From the cell containing the given text, extract its center point as (X, Y) coordinate. 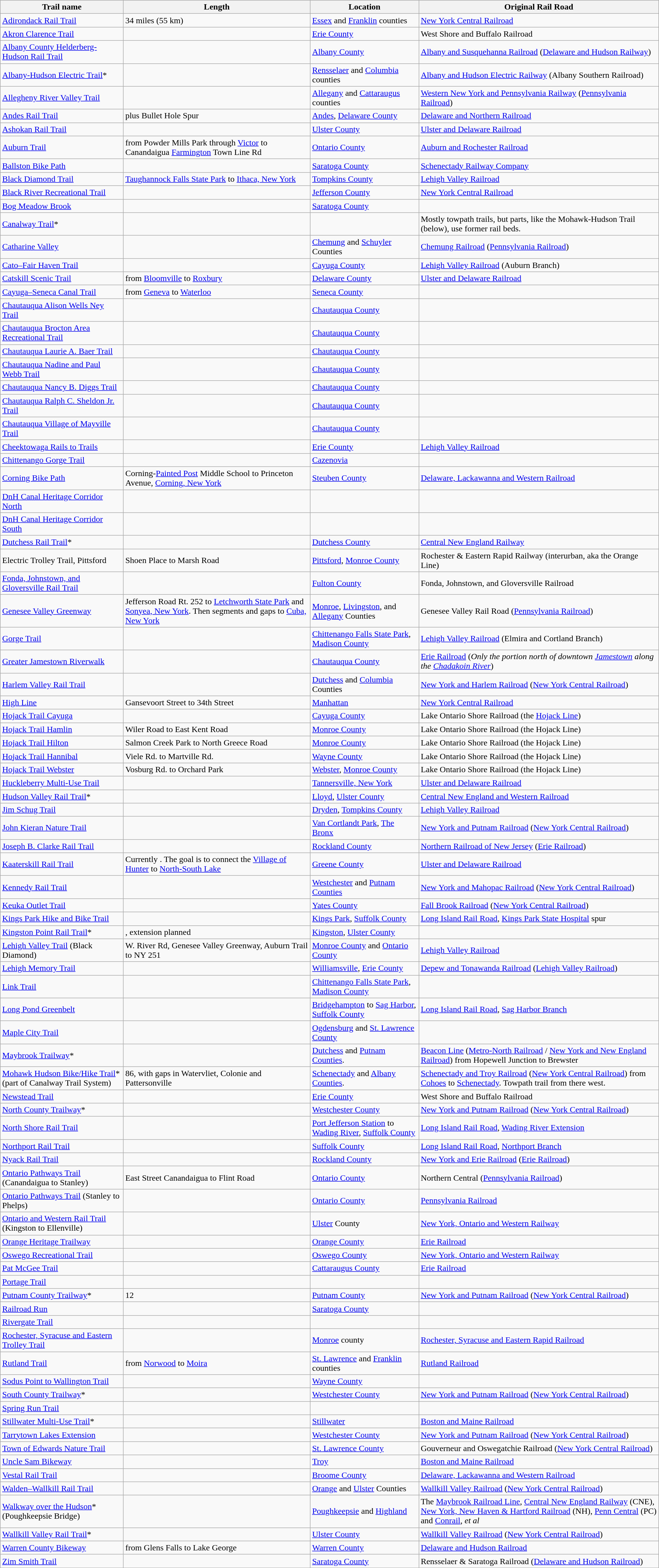
Putnam County Trailway* (62, 1295)
Warren County Bikeway (62, 1548)
Corning-Painted Post Middle School to Princeton Avenue, Corning, New York (217, 478)
Bog Meadow Brook (62, 206)
Fall Brook Railroad (New York Central Railroad) (539, 905)
Adirondack Rail Trail (62, 20)
Chautauqua Ralph C. Sheldon Jr. Trail (62, 406)
Pittsford, Monroe County (364, 561)
Long Island Rail Road, Northport Branch (539, 1146)
Van Cortlandt Park, The Bronx (364, 828)
Uncle Sam Bikeway (62, 1462)
Cayuga–Seneca Canal Trail (62, 292)
Link Trail (62, 987)
Allegany and Cattaraugus counties (364, 98)
Monroe County and Ontario County (364, 950)
Long Island Rail Road, Kings Park State Hospital spur (539, 919)
New York and Erie Railroad (Erie Railroad) (539, 1160)
New York and Mahopac Railroad (New York Central Railroad) (539, 887)
South County Trailway* (62, 1395)
Albany-Hudson Electric Trail* (62, 75)
Albany County Helderberg-Hudson Rail Trail (62, 52)
Genesee Valley Rail Road (Pennsylvania Railroad) (539, 611)
Chautauqua Nancy B. Diggs Trail (62, 387)
Oswego Recreational Trail (62, 1255)
Ashokan Rail Trail (62, 129)
Albany and Susquehanna Railroad (Delaware and Hudson Railway) (539, 52)
Vosburg Rd. to Orchard Park (217, 769)
Monroe, Livingston, and Allegany Counties (364, 611)
Chautauqua Laurie A. Baer Trail (62, 351)
Kennedy Rail Trail (62, 887)
Cato–Fair Haven Trail (62, 265)
W. River Rd, Genesee Valley Greenway, Auburn Trail to NY 251 (217, 950)
Dryden, Tompkins County (364, 810)
Fulton County (364, 583)
Walden–Wallkill Rail Trail (62, 1488)
Schenectady Railway Company (539, 165)
Walkway over the Hudson* (Poughkeepsie Bridge) (62, 1511)
Newstead Trail (62, 1096)
Albany County (364, 52)
Dutchess County (364, 542)
Portage Trail (62, 1282)
Zim Smith Trail (62, 1561)
Chautauqua Alison Wells Ney Trail (62, 310)
St. Lawrence County (364, 1448)
Currently . The goal is to connect the Village of Hunter to North-South Lake (217, 864)
34 miles (55 km) (217, 20)
Nyack Rail Trail (62, 1160)
DnH Canal Heritage Corridor South (62, 524)
Electric Trolley Trail, Pittsford (62, 561)
, extension planned (217, 932)
Williamsville, Erie County (364, 968)
Steuben County (364, 478)
Stillwater Multi-Use Trail* (62, 1422)
Chemung Railroad (Pennsylvania Railroad) (539, 247)
Erie Railroad (Only the portion north of downtown Jamestown along the Chadakoin River) (539, 661)
Albany and Hudson Electric Railway (Albany Southern Railroad) (539, 75)
Kaaterskill Rail Trail (62, 864)
Northport Rail Trail (62, 1146)
Bridgehampton to Sag Harbor, Suffolk County (364, 1009)
Delaware County (364, 279)
Catharine Valley (62, 247)
Manhattan (364, 702)
Rutland Trail (62, 1363)
Mohawk Hudson Bike/Hike Trail* (part of Canalway Trail System) (62, 1078)
New York and Harlem Railroad (New York Central Railroad) (539, 685)
Troy (364, 1462)
Delaware and Northern Railroad (539, 116)
John Kieran Nature Trail (62, 828)
Orange Heritage Trailway (62, 1242)
Viele Rd. to Martville Rd. (217, 756)
Seneca County (364, 292)
Gouverneur and Oswegatchie Railroad (New York Central Railroad) (539, 1448)
Monroe county (364, 1340)
Kingston, Ulster County (364, 932)
Oswego County (364, 1255)
Stillwater (364, 1422)
Depew and Tonawanda Railroad (Lehigh Valley Railroad) (539, 968)
Westchester and Putnam Counties (364, 887)
Hojack Trail Hilton (62, 743)
Lloyd, Ulster County (364, 796)
Black Diamond Trail (62, 179)
Lehigh Memory Trail (62, 968)
Fonda, Johnstown, and Gloversville Rail Trail (62, 583)
Schenectady and Troy Railroad (New York Central Railroad) from Cohoes to Schenectady. Towpath trail from there west. (539, 1078)
Pennsylvania Railroad (539, 1201)
Catskill Scenic Trail (62, 279)
Cheektowaga Rails to Trails (62, 446)
Auburn and Rochester Railroad (539, 147)
Spring Run Trail (62, 1408)
Corning Bike Path (62, 478)
Hojack Trail Hamlin (62, 729)
Dutchess Rail Trail* (62, 542)
Ontario and Western Rail Trail (Kingston to Ellenville) (62, 1223)
Tarrytown Lakes Extension (62, 1435)
Hojack Trail Webster (62, 769)
Vestal Rail Trail (62, 1475)
Beacon Line (Metro-North Railroad / New York and New England Railroad) from Hopewell Junction to Brewster (539, 1055)
Warren County (364, 1548)
Essex and Franklin counties (364, 20)
Orange County (364, 1242)
Trail name (62, 7)
from Norwood to Moira (217, 1363)
Maybrook Trailway* (62, 1055)
Hojack Trail Hannibal (62, 756)
Chemung and Schuyler Counties (364, 247)
Orange and Ulster Counties (364, 1488)
Chautauqua Village of Mayville Trail (62, 428)
Kings Park Hike and Bike Trail (62, 919)
Joseph B. Clarke Rail Trail (62, 846)
Jefferson Road Rt. 252 to Letchworth State Park and Sonyea, New York. Then segments and gaps to Cuba, New York (217, 611)
Rivergate Trail (62, 1322)
Auburn Trail (62, 147)
Kingston Point Rail Trail* (62, 932)
Greene County (364, 864)
DnH Canal Heritage Corridor North (62, 501)
Railroad Run (62, 1308)
Cazenovia (364, 460)
Rensselaer and Columbia counties (364, 75)
Tannersville, New York (364, 783)
Ontario Pathways Trail (Stanley to Phelps) (62, 1201)
Cattaraugus County (364, 1268)
Lehigh Valley Railroad (Elmira and Cortland Branch) (539, 639)
Rochester, Syracuse and Eastern Rapid Railroad (539, 1340)
Hojack Trail Cayuga (62, 716)
plus Bullet Hole Spur (217, 116)
Salmon Creek Park to North Greece Road (217, 743)
Wiler Road to East Kent Road (217, 729)
Dutchess and Columbia Counties (364, 685)
Ontario Pathways Trail (Canandaigua to Stanley) (62, 1177)
Greater Jamestown Riverwalk (62, 661)
Gorge Trail (62, 639)
Lehigh Valley Railroad (Auburn Branch) (539, 265)
Northern Railroad of New Jersey (Erie Railroad) (539, 846)
Allegheny River Valley Trail (62, 98)
Ballston Bike Path (62, 165)
Andes Rail Trail (62, 116)
Suffolk County (364, 1146)
Original Rail Road (539, 7)
Poughkeepsie and Highland (364, 1511)
Rochester, Syracuse and Eastern Trolley Trail (62, 1340)
Long Island Rail Road, Wading River Extension (539, 1128)
Maple City Trail (62, 1032)
Delaware and Hudson Railroad (539, 1548)
Broome County (364, 1475)
Jefferson County (364, 192)
Schenectady and Albany Counties. (364, 1078)
North County Trailway* (62, 1110)
12 (217, 1295)
Putnam County (364, 1295)
from Bloomville to Roxbury (217, 279)
Pat McGee Trail (62, 1268)
Hudson Valley Rail Trail* (62, 796)
Northern Central (Pennsylvania Railroad) (539, 1177)
from Powder Mills Park through Victor to Canandaigua Farmington Town Line Rd (217, 147)
Yates County (364, 905)
Gansevoort Street to 34th Street (217, 702)
from Geneva to Waterloo (217, 292)
Taughannock Falls State Park to Ithaca, New York (217, 179)
Chautauqua Nadine and Paul Webb Trail (62, 369)
Shoen Place to Marsh Road (217, 561)
Length (217, 7)
Wallkill Valley Rail Trail* (62, 1534)
Port Jefferson Station to Wading River, Suffolk County (364, 1128)
Long Island Rail Road, Sag Harbor Branch (539, 1009)
St. Lawrence and Franklin counties (364, 1363)
Fonda, Johnstown, and Gloversville Railroad (539, 583)
Mostly towpath trails, but parts, like the Mohawk-Hudson Trail (below), use former rail beds. (539, 224)
86, with gaps in Watervliet, Colonie and Pattersonville (217, 1078)
Black River Recreational Trail (62, 192)
Rensselaer & Saratoga Railroad (Delaware and Hudson Railroad) (539, 1561)
Canalway Trail* (62, 224)
Tompkins County (364, 179)
Long Pond Greenbelt (62, 1009)
Jim Schug Trail (62, 810)
Rutland Railroad (539, 1363)
Ogdensburg and St. Lawrence County (364, 1032)
Andes, Delaware County (364, 116)
Central New England and Western Railroad (539, 796)
North Shore Rail Trail (62, 1128)
Chautauqua Brocton Area Recreational Trail (62, 333)
Location (364, 7)
Town of Edwards Nature Trail (62, 1448)
Central New England Railway (539, 542)
Harlem Valley Rail Trail (62, 685)
Sodus Point to Wallington Trail (62, 1381)
Lehigh Valley Trail (Black Diamond) (62, 950)
Huckleberry Multi-Use Trail (62, 783)
Western New York and Pennsylvania Railway (Pennsylvania Railroad) (539, 98)
Rochester & Eastern Rapid Railway (interurban, aka the Orange Line) (539, 561)
East Street Canandaigua to Flint Road (217, 1177)
Dutchess and Putnam Counties. (364, 1055)
Genesee Valley Greenway (62, 611)
The Maybrook Railroad Line, Central New England Railway (CNE), New York, New Haven & Hartford Railroad (NH), Penn Central (PC) and Conrail, et al (539, 1511)
Keuka Outlet Trail (62, 905)
Webster, Monroe County (364, 769)
Akron Clarence Trail (62, 34)
from Glens Falls to Lake George (217, 1548)
Kings Park, Suffolk County (364, 919)
High Line (62, 702)
Chittenango Gorge Trail (62, 460)
